Provide the (X, Y) coordinate of the cell's center where the given text is located.  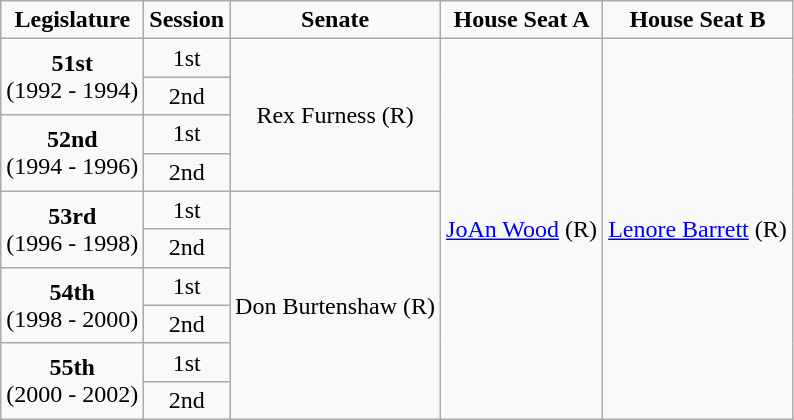
House Seat A (522, 20)
Legislature (72, 20)
House Seat B (698, 20)
52nd (1994 - 1996) (72, 153)
Don Burtenshaw (R) (336, 305)
55th (2000 - 2002) (72, 381)
Lenore Barrett (R) (698, 230)
54th (1998 - 2000) (72, 305)
51st (1992 - 1994) (72, 77)
Rex Furness (R) (336, 115)
Session (187, 20)
JoAn Wood (R) (522, 230)
53rd (1996 - 1998) (72, 229)
Senate (336, 20)
